Determine the [X, Y] coordinate at the center of the cell enclosing the given text.  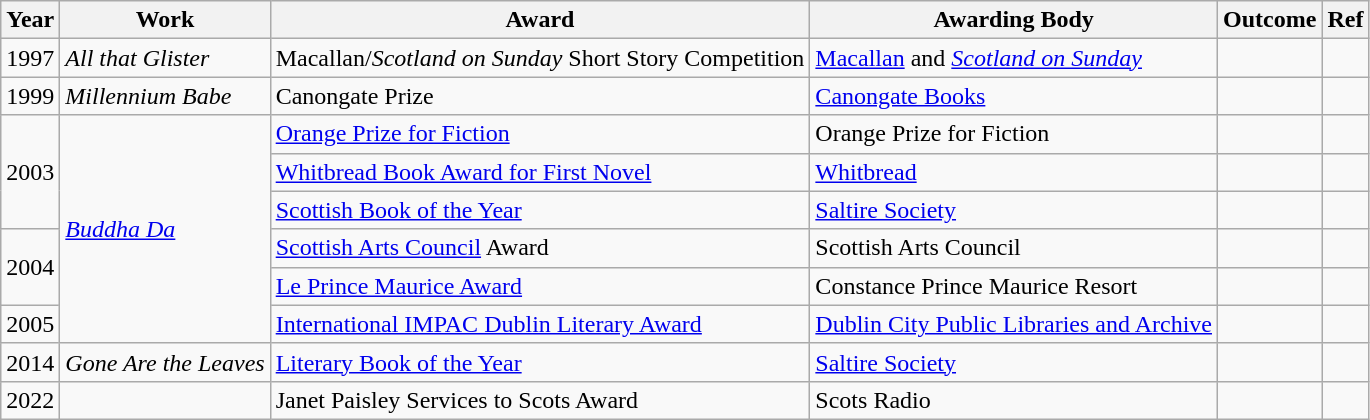
Constance Prince Maurice Resort [1014, 286]
Award [540, 20]
2003 [30, 172]
Ref [1346, 20]
Outcome [1270, 20]
Dublin City Public Libraries and Archive [1014, 324]
Macallan/Scotland on Sunday Short Story Competition [540, 58]
Scottish Arts Council [1014, 248]
2022 [30, 400]
Scottish Arts Council Award [540, 248]
Janet Paisley Services to Scots Award [540, 400]
International IMPAC Dublin Literary Award [540, 324]
Whitbread [1014, 172]
Work [165, 20]
Awarding Body [1014, 20]
All that Glister [165, 58]
Macallan and Scotland on Sunday [1014, 58]
2014 [30, 362]
Le Prince Maurice Award [540, 286]
Buddha Da [165, 229]
Literary Book of the Year [540, 362]
Millennium Babe [165, 96]
2004 [30, 267]
Canongate Prize [540, 96]
1997 [30, 58]
Scottish Book of the Year [540, 210]
Gone Are the Leaves [165, 362]
Whitbread Book Award for First Novel [540, 172]
1999 [30, 96]
Year [30, 20]
Canongate Books [1014, 96]
Scots Radio [1014, 400]
2005 [30, 324]
